Scan for the cell matching the given text and deliver its [x, y] coordinate at center. 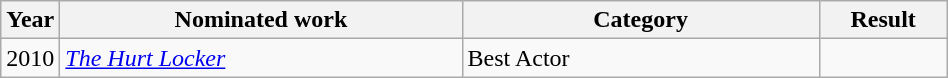
Best Actor [640, 58]
Year [30, 20]
Nominated work [261, 20]
2010 [30, 58]
Category [640, 20]
The Hurt Locker [261, 58]
Result [883, 20]
